Return (x, y) of the center of cell containing provided text 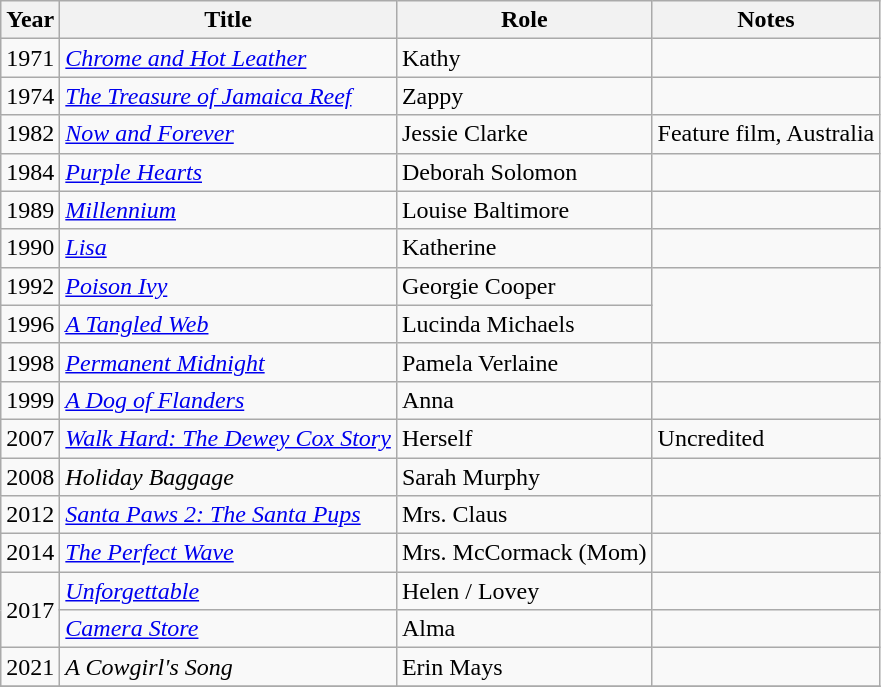
1971 (30, 58)
Notes (766, 20)
1982 (30, 134)
1999 (30, 400)
Now and Forever (228, 134)
The Perfect Wave (228, 553)
Lucinda Michaels (524, 324)
1990 (30, 248)
Millennium (228, 210)
2008 (30, 477)
Deborah Solomon (524, 172)
Chrome and Hot Leather (228, 58)
Zappy (524, 96)
2017 (30, 610)
Title (228, 20)
A Dog of Flanders (228, 400)
The Treasure of Jamaica Reef (228, 96)
1974 (30, 96)
1992 (30, 286)
Holiday Baggage (228, 477)
Year (30, 20)
A Tangled Web (228, 324)
Anna (524, 400)
Louise Baltimore (524, 210)
Katherine (524, 248)
Herself (524, 438)
Erin Mays (524, 667)
Feature film, Australia (766, 134)
2021 (30, 667)
Georgie Cooper (524, 286)
1989 (30, 210)
Santa Paws 2: The Santa Pups (228, 515)
Purple Hearts (228, 172)
Mrs. Claus (524, 515)
2014 (30, 553)
Sarah Murphy (524, 477)
A Cowgirl's Song (228, 667)
Unforgettable (228, 591)
Lisa (228, 248)
Role (524, 20)
Alma (524, 629)
Mrs. McCormack (Mom) (524, 553)
Jessie Clarke (524, 134)
Camera Store (228, 629)
Pamela Verlaine (524, 362)
Permanent Midnight (228, 362)
Helen / Lovey (524, 591)
Uncredited (766, 438)
2007 (30, 438)
2012 (30, 515)
Walk Hard: The Dewey Cox Story (228, 438)
Kathy (524, 58)
1998 (30, 362)
Poison Ivy (228, 286)
1996 (30, 324)
1984 (30, 172)
